Return (x, y) of the center of cell containing provided text 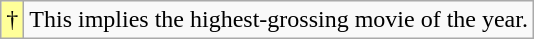
† (12, 20)
This implies the highest-grossing movie of the year. (279, 20)
